From the cell containing the given text, extract its center point as [x, y] coordinate. 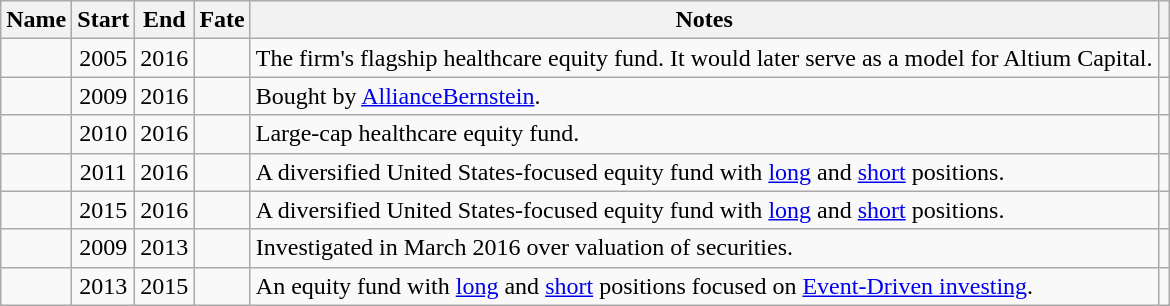
Name [36, 20]
Notes [704, 20]
End [164, 20]
The firm's flagship healthcare equity fund. It would later serve as a model for Altium Capital. [704, 58]
Investigated in March 2016 over valuation of securities. [704, 248]
2005 [104, 58]
Fate [222, 20]
Bought by AllianceBernstein. [704, 96]
Start [104, 20]
2010 [104, 134]
Large-cap healthcare equity fund. [704, 134]
2011 [104, 172]
An equity fund with long and short positions focused on Event-Driven investing. [704, 286]
